Provide the (x, y) coordinate of the cell's center where the given text is located.  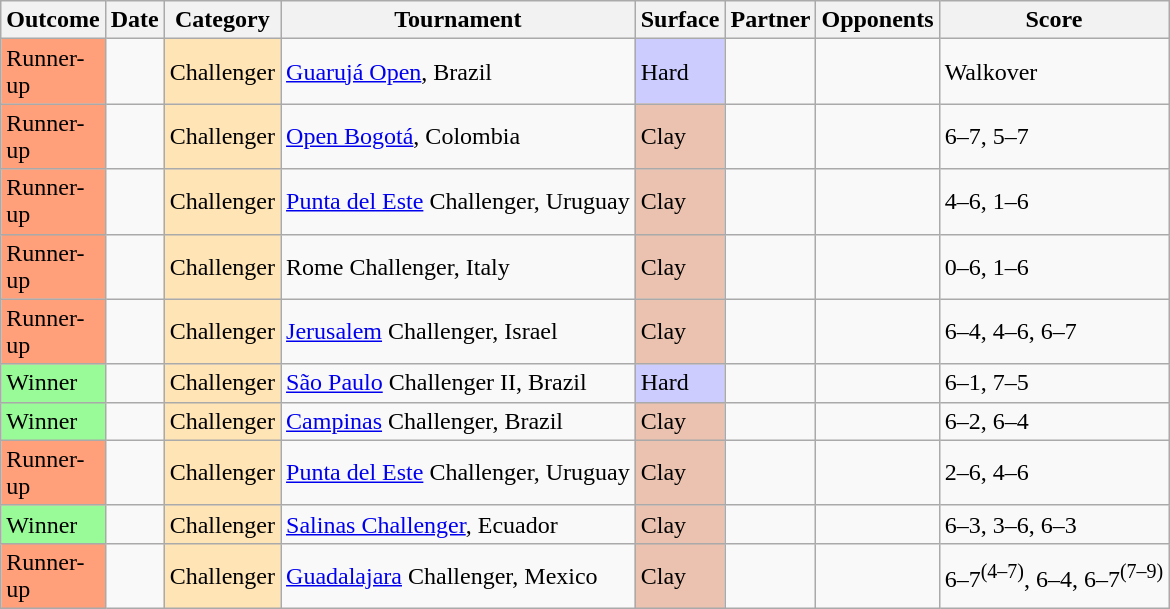
Outcome (53, 20)
Date (134, 20)
6–7(4–7), 6–4, 6–7(7–9) (1054, 576)
6–4, 4–6, 6–7 (1054, 332)
Category (222, 20)
6–7, 5–7 (1054, 136)
6–2, 6–4 (1054, 421)
Walkover (1054, 72)
Open Bogotá, Colombia (458, 136)
Rome Challenger, Italy (458, 266)
0–6, 1–6 (1054, 266)
Partner (770, 20)
Surface (680, 20)
Guadalajara Challenger, Mexico (458, 576)
Guarujá Open, Brazil (458, 72)
6–3, 3–6, 6–3 (1054, 524)
Jerusalem Challenger, Israel (458, 332)
Salinas Challenger, Ecuador (458, 524)
Campinas Challenger, Brazil (458, 421)
2–6, 4–6 (1054, 472)
São Paulo Challenger II, Brazil (458, 383)
Tournament (458, 20)
4–6, 1–6 (1054, 202)
6–1, 7–5 (1054, 383)
Opponents (878, 20)
Score (1054, 20)
